Pinpoint the cell where the given text exists, returning its (x, y) midpoint coordinate. 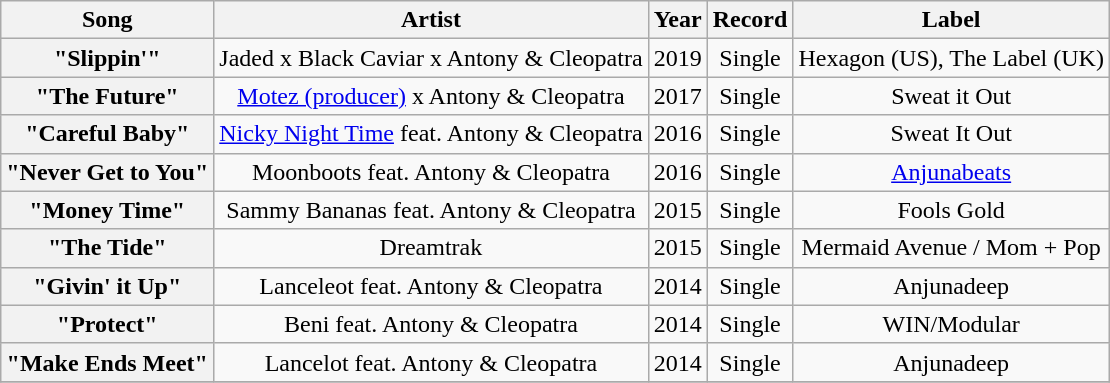
Sammy Bananas feat. Antony & Cleopatra (431, 210)
Artist (431, 20)
Motez (producer) x Antony & Cleopatra (431, 96)
Lancelot feat. Antony & Cleopatra (431, 362)
Moonboots feat. Antony & Cleopatra (431, 172)
Hexagon (US), The Label (UK) (952, 58)
"The Tide" (108, 248)
"Make Ends Meet" (108, 362)
Record (750, 20)
Sweat it Out (952, 96)
2017 (678, 96)
Mermaid Avenue / Mom + Pop (952, 248)
"Givin' it Up" (108, 286)
"Never Get to You" (108, 172)
Label (952, 20)
"Careful Baby" (108, 134)
Anjunabeats (952, 172)
Sweat It Out (952, 134)
Lanceleot feat. Antony & Cleopatra (431, 286)
Dreamtrak (431, 248)
Jaded x Black Caviar x Antony & Cleopatra (431, 58)
"Money Time" (108, 210)
Beni feat. Antony & Cleopatra (431, 324)
Fools Gold (952, 210)
"Protect" (108, 324)
Song (108, 20)
"Slippin'" (108, 58)
"The Future" (108, 96)
WIN/Modular (952, 324)
Nicky Night Time feat. Antony & Cleopatra (431, 134)
2019 (678, 58)
Year (678, 20)
